Return the [x, y] coordinate for the center point of the cell that contains the specified text.  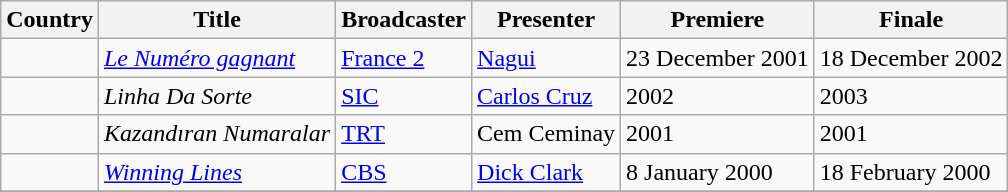
Broadcaster [404, 20]
Finale [911, 20]
Title [216, 20]
8 January 2000 [718, 172]
TRT [404, 134]
18 February 2000 [911, 172]
SIC [404, 96]
Carlos Cruz [546, 96]
Linha Da Sorte [216, 96]
Dick Clark [546, 172]
Le Numéro gagnant [216, 58]
18 December 2002 [911, 58]
Presenter [546, 20]
Nagui [546, 58]
23 December 2001 [718, 58]
Premiere [718, 20]
CBS [404, 172]
Winning Lines [216, 172]
Cem Ceminay [546, 134]
Kazandıran Numaralar [216, 134]
2003 [911, 96]
2002 [718, 96]
France 2 [404, 58]
Country [50, 20]
